Search for the cell housing the specified text and yield its (X, Y) center coordinate. 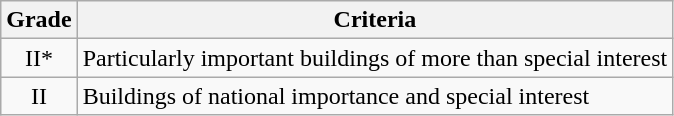
Criteria (375, 20)
Particularly important buildings of more than special interest (375, 58)
II* (39, 58)
II (39, 96)
Grade (39, 20)
Buildings of national importance and special interest (375, 96)
